For the text-containing cell, return its midpoint in [x, y] coordinate format. 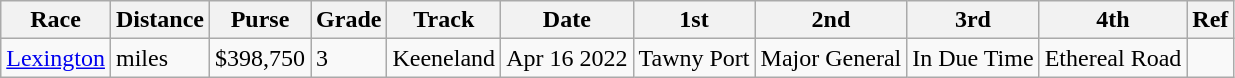
$398,750 [260, 58]
Distance [160, 20]
Apr 16 2022 [567, 58]
Tawny Port [694, 58]
Major General [831, 58]
Date [567, 20]
3 [349, 58]
Ethereal Road [1113, 58]
Ref [1210, 20]
Track [444, 20]
4th [1113, 20]
In Due Time [973, 58]
Race [56, 20]
miles [160, 58]
3rd [973, 20]
Keeneland [444, 58]
Grade [349, 20]
Lexington [56, 58]
Purse [260, 20]
2nd [831, 20]
1st [694, 20]
